Determine the [x, y] coordinate at the center of the cell enclosing the given text.  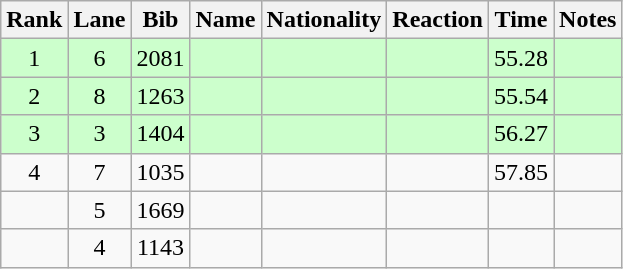
1035 [160, 172]
5 [100, 210]
1 [34, 58]
Notes [588, 20]
Reaction [438, 20]
1404 [160, 134]
Name [226, 20]
2 [34, 96]
Bib [160, 20]
Lane [100, 20]
Nationality [324, 20]
8 [100, 96]
1143 [160, 248]
55.28 [520, 58]
7 [100, 172]
57.85 [520, 172]
55.54 [520, 96]
Rank [34, 20]
6 [100, 58]
2081 [160, 58]
1263 [160, 96]
Time [520, 20]
56.27 [520, 134]
1669 [160, 210]
